Output the [X, Y] coordinate of the center of the cell containing the given text.  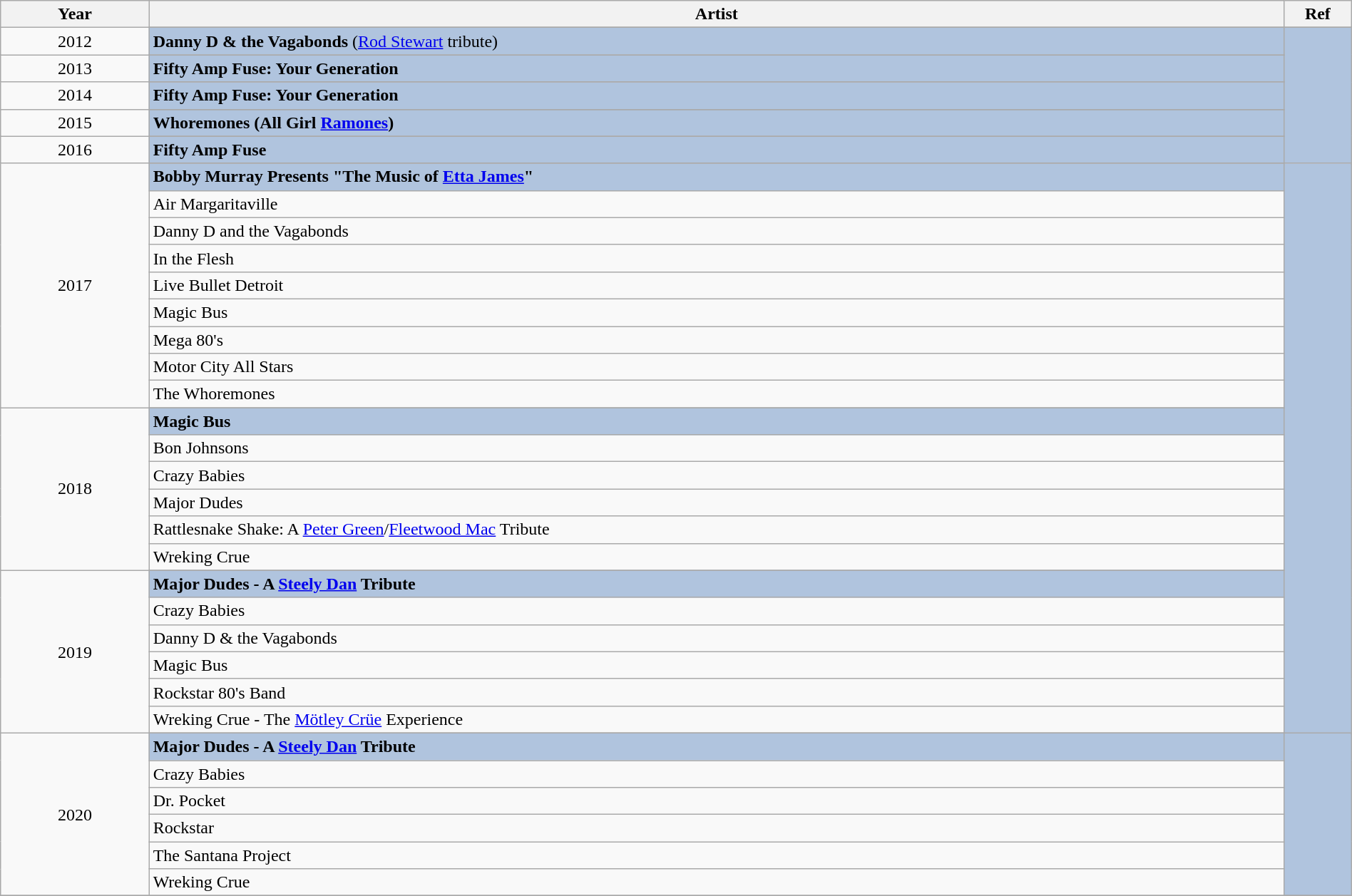
Fifty Amp Fuse [716, 150]
2017 [75, 285]
2018 [75, 489]
Danny D and the Vagabonds [716, 231]
2013 [75, 68]
Rockstar 80's Band [716, 692]
2019 [75, 652]
The Whoremones [716, 394]
Rockstar [716, 828]
Artist [716, 14]
In the Flesh [716, 258]
The Santana Project [716, 855]
2020 [75, 814]
Rattlesnake Shake: A Peter Green/Fleetwood Mac Tribute [716, 530]
Motor City All Stars [716, 367]
2015 [75, 123]
Danny D & the Vagabonds (Rod Stewart tribute) [716, 41]
Major Dudes [716, 503]
2014 [75, 96]
Ref [1318, 14]
Dr. Pocket [716, 801]
Air Margaritaville [716, 204]
Bobby Murray Presents "The Music of Etta James" [716, 177]
Bon Johnsons [716, 448]
Wreking Crue - The Mötley Crüe Experience [716, 719]
Whoremones (All Girl Ramones) [716, 123]
Live Bullet Detroit [716, 285]
Mega 80's [716, 340]
Year [75, 14]
2016 [75, 150]
Danny D & the Vagabonds [716, 638]
2012 [75, 41]
